Determine the [x, y] coordinate at the center of the cell enclosing the given text.  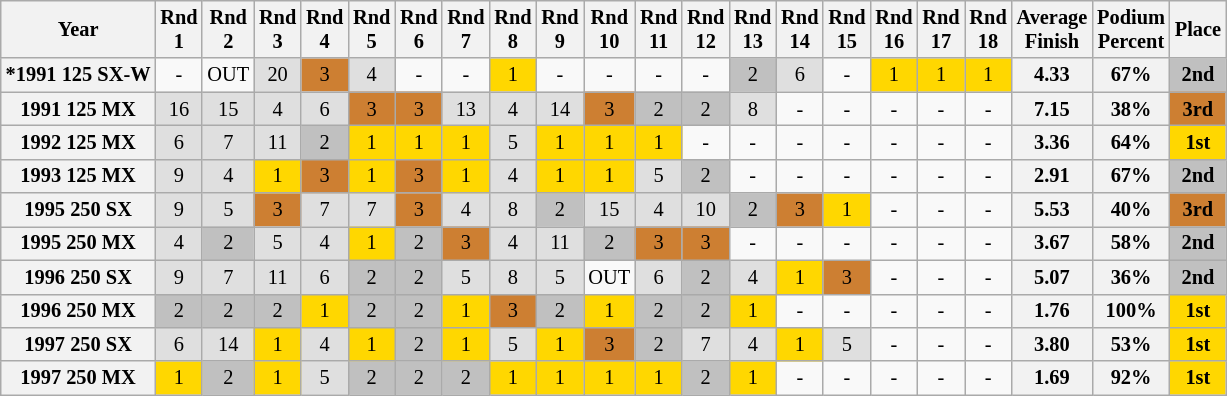
5.07 [1052, 277]
Rnd1 [178, 29]
Rnd12 [706, 29]
Rnd18 [988, 29]
Rnd14 [800, 29]
AverageFinish [1052, 29]
Rnd9 [560, 29]
64% [1131, 142]
1995 250 MX [78, 243]
1991 125 MX [78, 109]
Rnd7 [466, 29]
36% [1131, 277]
Rnd4 [324, 29]
1996 250 MX [78, 311]
1997 250 SX [78, 344]
92% [1131, 378]
1997 250 MX [78, 378]
38% [1131, 109]
Year [78, 29]
Rnd16 [894, 29]
Rnd6 [418, 29]
1996 250 SX [78, 277]
13 [466, 109]
Rnd8 [512, 29]
3.80 [1052, 344]
40% [1131, 210]
20 [278, 75]
Rnd5 [372, 29]
3.67 [1052, 243]
Rnd17 [940, 29]
Place [1198, 29]
PodiumPercent [1131, 29]
1992 125 MX [78, 142]
1995 250 SX [78, 210]
1.69 [1052, 378]
1993 125 MX [78, 176]
Rnd2 [228, 29]
Rnd11 [658, 29]
58% [1131, 243]
3.36 [1052, 142]
Rnd3 [278, 29]
53% [1131, 344]
100% [1131, 311]
16 [178, 109]
4.33 [1052, 75]
1.76 [1052, 311]
*1991 125 SX-W [78, 75]
Rnd15 [846, 29]
2.91 [1052, 176]
Rnd13 [752, 29]
7.15 [1052, 109]
10 [706, 210]
Rnd10 [610, 29]
5.53 [1052, 210]
